Provide the [X, Y] coordinate of the cell's center where the given text is located.  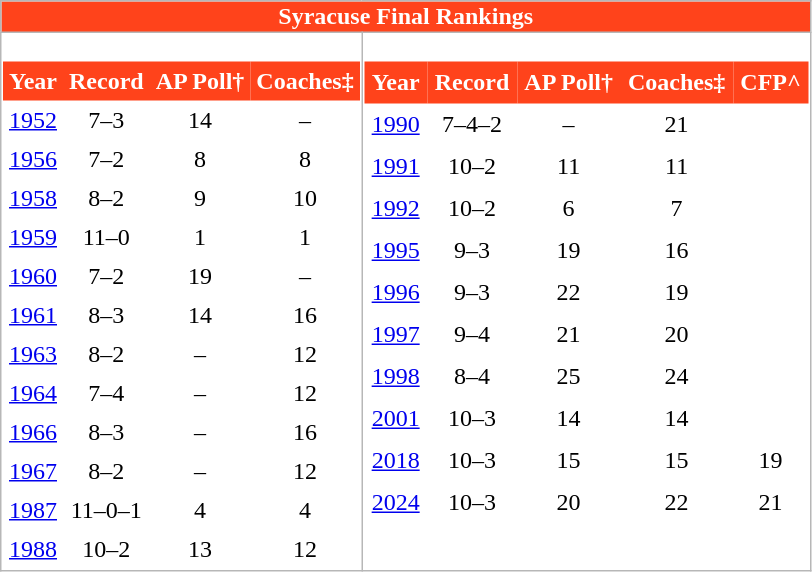
1990 [396, 125]
10 [304, 198]
1956 [33, 160]
7–4 [106, 394]
1991 [396, 167]
2001 [396, 419]
1964 [33, 394]
9–4 [472, 335]
1967 [33, 472]
7–3 [106, 120]
13 [200, 550]
1959 [33, 238]
11–0–1 [106, 510]
CFP^ [771, 83]
1958 [33, 198]
6 [569, 209]
1963 [33, 354]
11–0 [106, 238]
24 [676, 377]
1961 [33, 316]
1960 [33, 276]
7–4–2 [472, 125]
1996 [396, 293]
7 [676, 209]
1998 [396, 377]
1966 [33, 432]
1995 [396, 251]
1952 [33, 120]
Syracuse Final Rankings [406, 17]
2018 [396, 461]
2024 [396, 503]
1987 [33, 510]
8–4 [472, 377]
1997 [396, 335]
9 [200, 198]
1992 [396, 209]
1988 [33, 550]
25 [569, 377]
